Scan for the cell matching the given text and deliver its [x, y] coordinate at center. 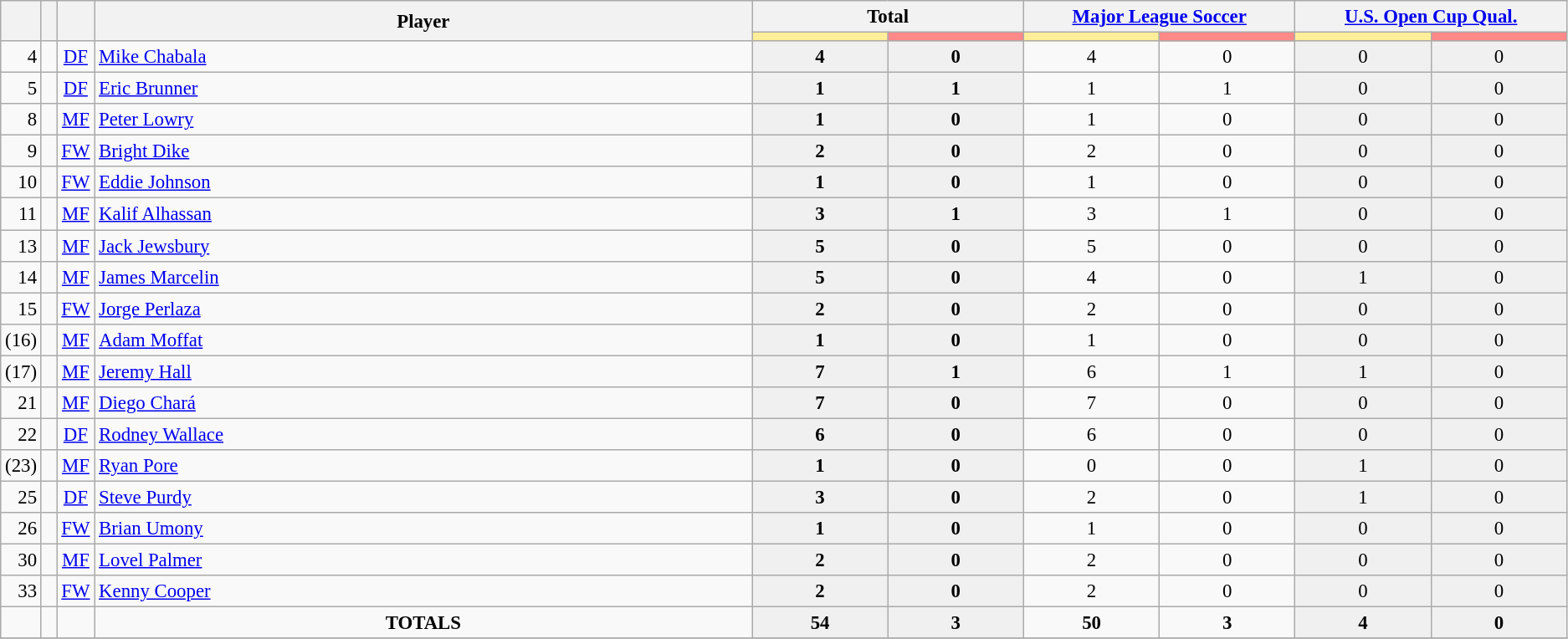
Kenny Cooper [423, 591]
30 [22, 560]
Total [889, 17]
54 [820, 623]
21 [22, 403]
13 [22, 246]
14 [22, 277]
25 [22, 497]
Peter Lowry [423, 120]
Mike Chabala [423, 57]
Eric Brunner [423, 89]
9 [22, 151]
Ryan Pore [423, 466]
Eddie Johnson [423, 183]
Rodney Wallace [423, 434]
Jorge Perlaza [423, 309]
(17) [22, 371]
8 [22, 120]
U.S. Open Cup Qual. [1431, 17]
Adam Moffat [423, 340]
10 [22, 183]
(16) [22, 340]
(23) [22, 466]
Player [423, 21]
Jack Jewsbury [423, 246]
Lovel Palmer [423, 560]
Brian Umony [423, 529]
Diego Chará [423, 403]
Jeremy Hall [423, 371]
TOTALS [423, 623]
Bright Dike [423, 151]
Kalif Alhassan [423, 214]
15 [22, 309]
26 [22, 529]
Major League Soccer [1160, 17]
50 [1091, 623]
James Marcelin [423, 277]
Steve Purdy [423, 497]
33 [22, 591]
22 [22, 434]
11 [22, 214]
